Identify which cell holds the provided text, then report its (x, y) central coordinate. 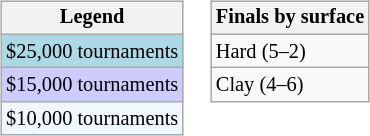
Hard (5–2) (290, 51)
Finals by surface (290, 18)
$25,000 tournaments (92, 51)
Legend (92, 18)
$15,000 tournaments (92, 85)
Clay (4–6) (290, 85)
$10,000 tournaments (92, 119)
